From the cell containing the given text, extract its center point as [X, Y] coordinate. 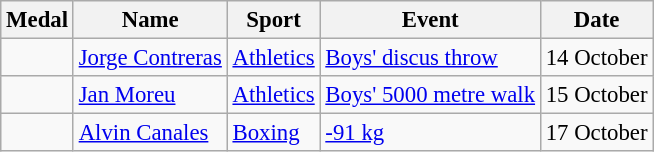
17 October [596, 133]
Jan Moreu [150, 95]
Jorge Contreras [150, 58]
Boxing [274, 133]
Boys' 5000 metre walk [430, 95]
Alvin Canales [150, 133]
Boys' discus throw [430, 58]
Medal [38, 20]
-91 kg [430, 133]
Sport [274, 20]
Date [596, 20]
Event [430, 20]
14 October [596, 58]
15 October [596, 95]
Name [150, 20]
